Search for the cell housing the specified text and yield its [X, Y] center coordinate. 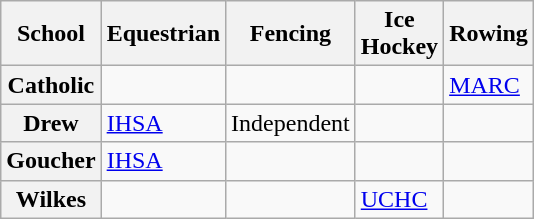
MARC [489, 85]
Equestrian [163, 34]
IceHockey [399, 34]
Wilkes [51, 199]
School [51, 34]
Drew [51, 123]
Catholic [51, 85]
Independent [291, 123]
UCHC [399, 199]
Rowing [489, 34]
Goucher [51, 161]
Fencing [291, 34]
